Output the [X, Y] coordinate of the center of the cell containing the given text.  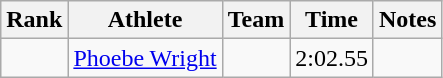
2:02.55 [332, 58]
Phoebe Wright [145, 58]
Notes [407, 20]
Time [332, 20]
Rank [34, 20]
Team [256, 20]
Athlete [145, 20]
